Output the (x, y) coordinate of the center of the cell containing the given text.  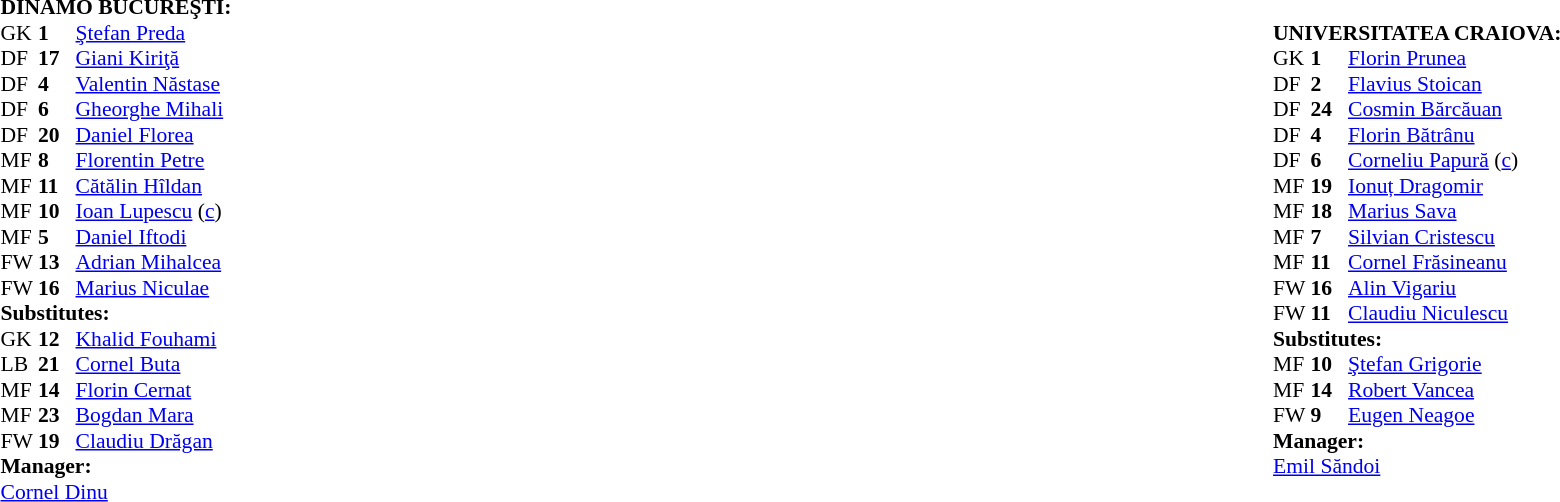
Cornel Buta (154, 365)
Ioan Lupescu (c) (154, 211)
2 (1330, 84)
9 (1330, 415)
12 (57, 339)
Claudiu Drăgan (154, 441)
Marius Niculae (154, 288)
Khalid Fouhami (154, 339)
Daniel Florea (154, 135)
7 (1330, 237)
Cătălin Hîldan (154, 186)
Giani Kiriţă (154, 59)
Valentin Năstase (154, 84)
Ştefan Preda (154, 33)
Florentin Petre (154, 161)
Gheorghe Mihali (154, 109)
24 (1330, 109)
21 (57, 365)
Adrian Mihalcea (154, 263)
Manager: (116, 467)
17 (57, 59)
LB (19, 365)
Florin Cernat (154, 390)
20 (57, 135)
8 (57, 161)
Bogdan Mara (154, 415)
Substitutes: (116, 313)
5 (57, 237)
23 (57, 415)
18 (1330, 211)
13 (57, 263)
Daniel Iftodi (154, 237)
